Provide the (x, y) coordinate of the cell's center where the given text is located.  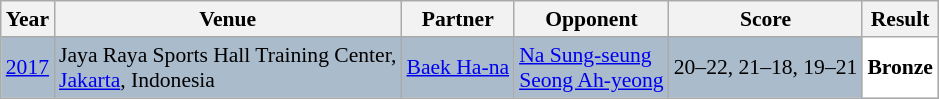
Na Sung-seung Seong Ah-yeong (592, 68)
Partner (458, 19)
Jaya Raya Sports Hall Training Center,Jakarta, Indonesia (228, 68)
Year (28, 19)
Baek Ha-na (458, 68)
Score (766, 19)
2017 (28, 68)
Venue (228, 19)
Result (900, 19)
Opponent (592, 19)
Bronze (900, 68)
20–22, 21–18, 19–21 (766, 68)
